Extract the [X, Y] coordinate from the center of the cell holding the provided text.  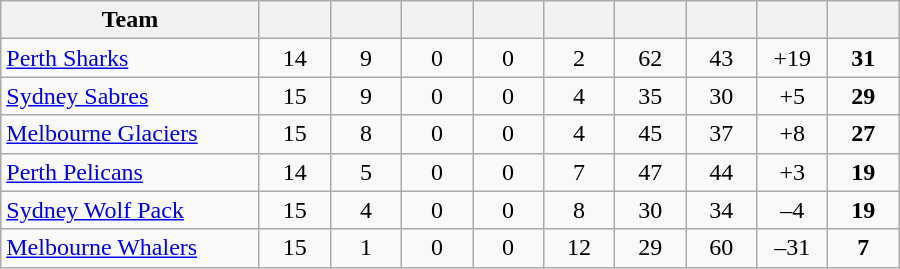
43 [722, 58]
60 [722, 248]
2 [580, 58]
+5 [792, 96]
+3 [792, 172]
Sydney Sabres [130, 96]
–31 [792, 248]
12 [580, 248]
62 [650, 58]
31 [864, 58]
+19 [792, 58]
27 [864, 134]
–4 [792, 210]
5 [366, 172]
Team [130, 20]
Melbourne Whalers [130, 248]
37 [722, 134]
35 [650, 96]
47 [650, 172]
+8 [792, 134]
45 [650, 134]
Perth Pelicans [130, 172]
Sydney Wolf Pack [130, 210]
34 [722, 210]
44 [722, 172]
Perth Sharks [130, 58]
1 [366, 248]
Melbourne Glaciers [130, 134]
